Pinpoint the cell where the given text exists, returning its [X, Y] midpoint coordinate. 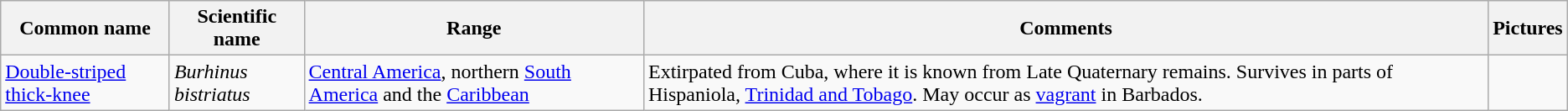
Scientific name [236, 29]
Comments [1065, 29]
Double-striped thick-knee [85, 82]
Burhinus bistriatus [236, 82]
Central America, northern South America and the Caribbean [474, 82]
Range [474, 29]
Common name [85, 29]
Pictures [1528, 29]
